Extract the [x, y] coordinate from the center of the cell holding the provided text.  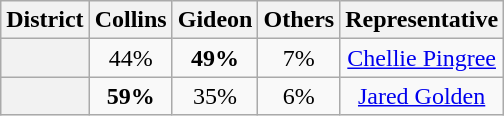
Chellie Pingree [422, 58]
Jared Golden [422, 96]
Collins [130, 20]
Representative [422, 20]
District [45, 20]
Others [299, 20]
6% [299, 96]
44% [130, 58]
35% [215, 96]
59% [130, 96]
49% [215, 58]
7% [299, 58]
Gideon [215, 20]
